For the text-containing cell, return its midpoint in [x, y] coordinate format. 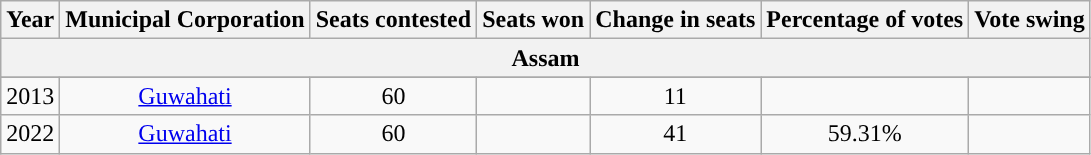
Seats contested [393, 20]
11 [676, 96]
Seats won [534, 20]
Year [30, 20]
Municipal Corporation [185, 20]
41 [676, 134]
2013 [30, 96]
Vote swing [1030, 20]
Change in seats [676, 20]
Percentage of votes [865, 20]
59.31% [865, 134]
2022 [30, 134]
Assam [546, 58]
